Output the [X, Y] coordinate of the center of the cell containing the given text.  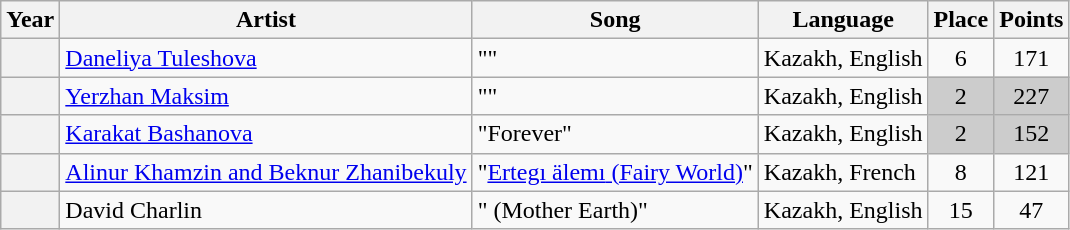
227 [1032, 96]
" (Mother Earth)" [615, 210]
"Ertegı älemı (Fairy World)" [615, 172]
David Charlin [266, 210]
Artist [266, 20]
8 [961, 172]
Kazakh, French [843, 172]
Alinur Khamzin and Beknur Zhanibekuly [266, 172]
Yerzhan Maksim [266, 96]
Place [961, 20]
"Forever" [615, 134]
15 [961, 210]
121 [1032, 172]
47 [1032, 210]
152 [1032, 134]
Points [1032, 20]
Year [30, 20]
Karakat Bashanova [266, 134]
6 [961, 58]
Language [843, 20]
Daneliya Tuleshova [266, 58]
Song [615, 20]
171 [1032, 58]
